Find where the given text appears and provide that cell's center as [X, Y] coordinate. 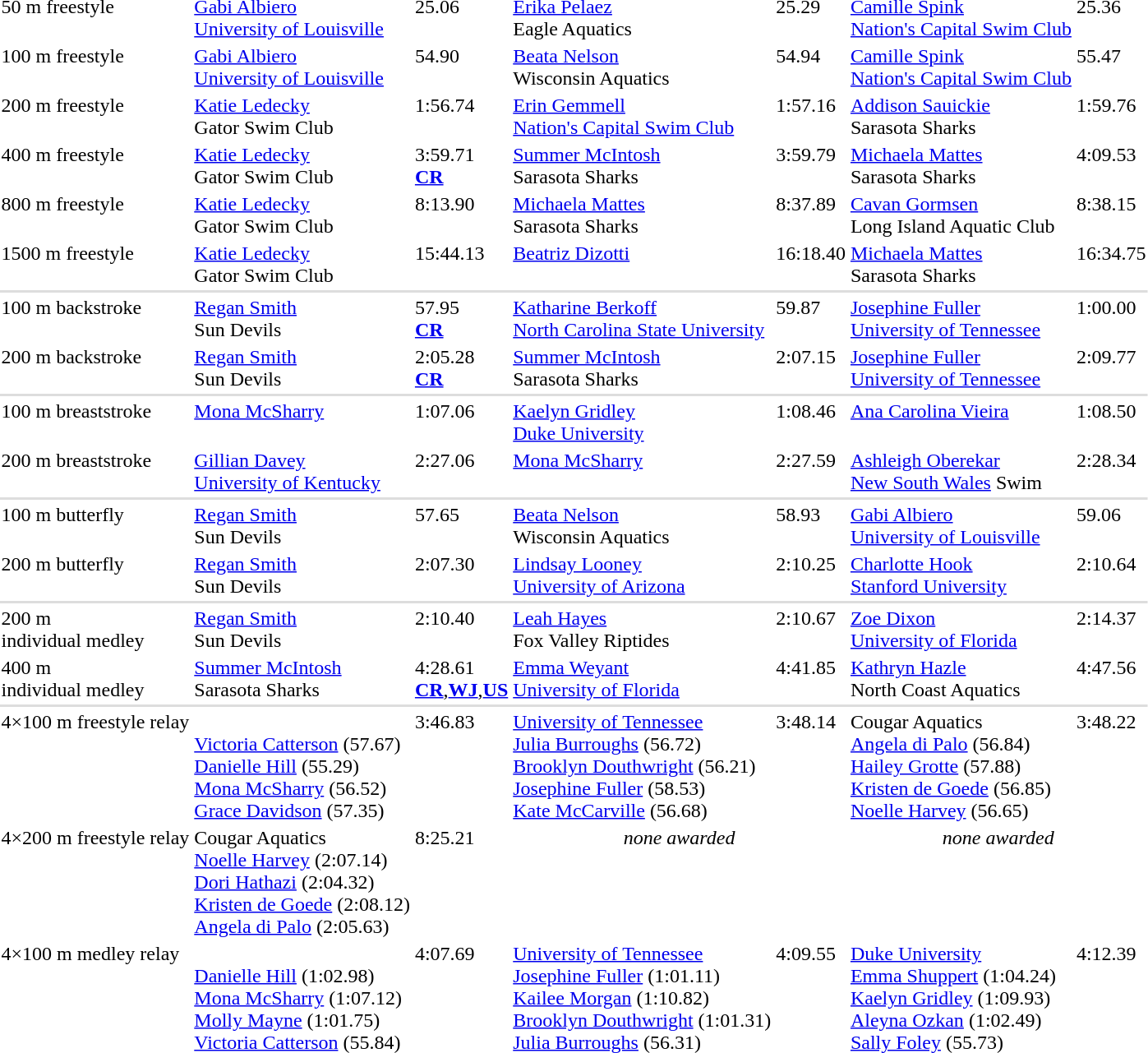
2:10.67 [811, 630]
Gillian DaveyUniversity of Kentucky [302, 472]
1:00.00 [1111, 319]
Zoe DixonUniversity of Florida [961, 630]
200 m freestyle [95, 117]
4:47.56 [1111, 679]
16:34.75 [1111, 265]
Beatriz Dizotti [643, 265]
1:08.46 [811, 423]
Camille SpinkNation's Capital Swim Club [961, 67]
59.87 [811, 319]
100 m freestyle [95, 67]
4:28.61CR,WJ,US [461, 679]
2:10.40 [461, 630]
4:09.53 [1111, 166]
58.93 [811, 526]
Leah HayesFox Valley Riptides [643, 630]
8:13.90 [461, 215]
3:59.71CR [461, 166]
3:48.22 [1111, 766]
2:07.30 [461, 575]
3:48.14 [811, 766]
2:09.77 [1111, 368]
Ana Carolina Vieira [961, 423]
2:10.64 [1111, 575]
1:56.74 [461, 117]
100 m breaststroke [95, 423]
1:07.06 [461, 423]
Emma WeyantUniversity of Florida [643, 679]
8:37.89 [811, 215]
1:57.16 [811, 117]
100 m backstroke [95, 319]
Charlotte HookStanford University [961, 575]
Addison SauickieSarasota Sharks [961, 117]
Ashleigh OberekarNew South Wales Swim [961, 472]
54.90 [461, 67]
8:25.21 [461, 882]
57.65 [461, 526]
4×200 m freestyle relay [95, 882]
57.95CR [461, 319]
Cougar AquaticsAngela di Palo (56.84)Hailey Grotte (57.88)Kristen de Goede (56.85)Noelle Harvey (56.65) [961, 766]
15:44.13 [461, 265]
2:14.37 [1111, 630]
4:41.85 [811, 679]
1:59.76 [1111, 117]
3:46.83 [461, 766]
Erin GemmellNation's Capital Swim Club [643, 117]
54.94 [811, 67]
1500 m freestyle [95, 265]
1:08.50 [1111, 423]
55.47 [1111, 67]
2:27.59 [811, 472]
Victoria Catterson (57.67)Danielle Hill (55.29)Mona McSharry (56.52)Grace Davidson (57.35) [302, 766]
3:59.79 [811, 166]
Lindsay LooneyUniversity of Arizona [643, 575]
2:05.28CR [461, 368]
200 m butterfly [95, 575]
2:10.25 [811, 575]
59.06 [1111, 526]
400 mindividual medley [95, 679]
Kathryn HazleNorth Coast Aquatics [961, 679]
100 m butterfly [95, 526]
2:28.34 [1111, 472]
800 m freestyle [95, 215]
2:07.15 [811, 368]
200 m breaststroke [95, 472]
2:27.06 [461, 472]
16:18.40 [811, 265]
400 m freestyle [95, 166]
8:38.15 [1111, 215]
Katharine BerkoffNorth Carolina State University [643, 319]
200 mindividual medley [95, 630]
Kaelyn GridleyDuke University [643, 423]
University of TennesseeJulia Burroughs (56.72)Brooklyn Douthwright (56.21)Josephine Fuller (58.53)Kate McCarville (56.68) [643, 766]
200 m backstroke [95, 368]
Cavan GormsenLong Island Aquatic Club [961, 215]
Cougar AquaticsNoelle Harvey (2:07.14)Dori Hathazi (2:04.32)Kristen de Goede (2:08.12)Angela di Palo (2:05.63) [302, 882]
4×100 m freestyle relay [95, 766]
